From the cell containing the given text, extract its center point as [X, Y] coordinate. 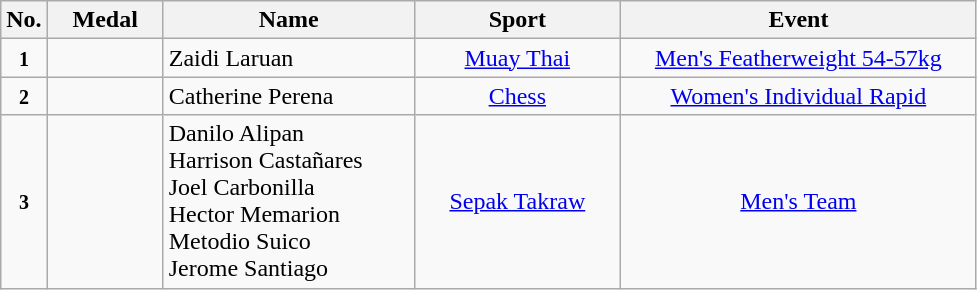
Danilo AlipanHarrison CastañaresJoel CarbonillaHector MemarionMetodio SuicoJerome Santiago [288, 202]
3 [24, 202]
Muay Thai [517, 58]
2 [24, 96]
Women's Individual Rapid [798, 96]
Catherine Perena [288, 96]
Men's Featherweight 54-57kg [798, 58]
Event [798, 20]
1 [24, 58]
No. [24, 20]
Zaidi Laruan [288, 58]
Name [288, 20]
Sepak Takraw [517, 202]
Medal [105, 20]
Sport [517, 20]
Men's Team [798, 202]
Chess [517, 96]
